From the cell containing the given text, extract its center point as (x, y) coordinate. 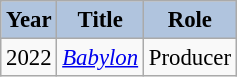
2022 (29, 58)
Title (100, 20)
Babylon (100, 58)
Producer (190, 58)
Year (29, 20)
Role (190, 20)
